Extract the (X, Y) coordinate from the center of the cell holding the provided text.  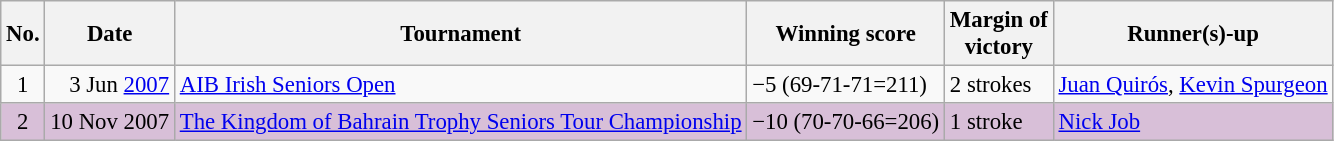
Nick Job (1193, 122)
No. (23, 34)
−10 (70-70-66=206) (846, 122)
Date (110, 34)
Margin ofvictory (1000, 34)
Runner(s)-up (1193, 34)
2 strokes (1000, 85)
Juan Quirós, Kevin Spurgeon (1193, 85)
1 (23, 85)
10 Nov 2007 (110, 122)
Winning score (846, 34)
2 (23, 122)
AIB Irish Seniors Open (460, 85)
1 stroke (1000, 122)
The Kingdom of Bahrain Trophy Seniors Tour Championship (460, 122)
−5 (69-71-71=211) (846, 85)
Tournament (460, 34)
3 Jun 2007 (110, 85)
